Locate the cell with the specified text and output its [x, y] center coordinate. 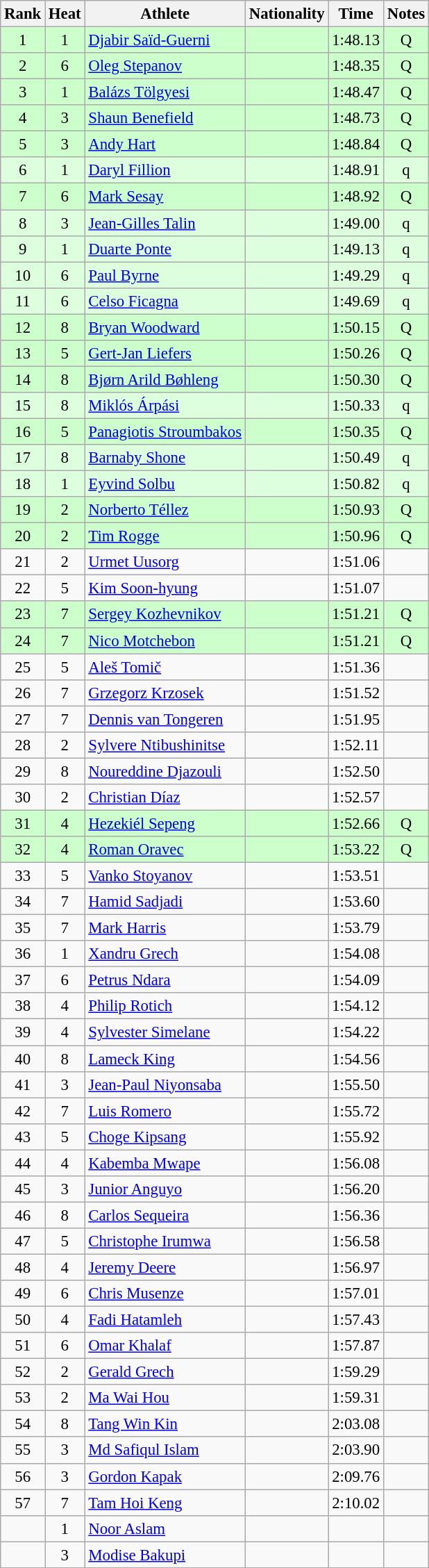
1:56.36 [356, 1215]
Rank [23, 14]
1:56.58 [356, 1241]
39 [23, 1032]
15 [23, 406]
Omar Khalaf [165, 1346]
Eyvind Solbu [165, 484]
10 [23, 275]
Celso Ficagna [165, 301]
2:03.08 [356, 1424]
1:52.57 [356, 798]
Md Safiqul Islam [165, 1451]
26 [23, 693]
Duarte Ponte [165, 249]
1:55.50 [356, 1084]
1:52.66 [356, 823]
Kim Soon-hyung [165, 588]
1:49.13 [356, 249]
1:48.73 [356, 118]
Philip Rotich [165, 1007]
Gerald Grech [165, 1372]
1:54.12 [356, 1007]
Chris Musenze [165, 1294]
28 [23, 745]
Tang Win Kin [165, 1424]
1:48.84 [356, 145]
Daryl Fillion [165, 170]
Shaun Benefield [165, 118]
53 [23, 1398]
1:51.95 [356, 719]
49 [23, 1294]
Andy Hart [165, 145]
1:48.91 [356, 170]
1:51.52 [356, 693]
33 [23, 876]
Petrus Ndara [165, 980]
1:52.11 [356, 745]
35 [23, 928]
Tim Rogge [165, 536]
Mark Harris [165, 928]
1:54.56 [356, 1059]
29 [23, 771]
Nico Motchebon [165, 641]
57 [23, 1503]
17 [23, 458]
Norberto Téllez [165, 510]
37 [23, 980]
Jean-Paul Niyonsaba [165, 1084]
1:50.93 [356, 510]
2:10.02 [356, 1503]
Paul Byrne [165, 275]
34 [23, 902]
30 [23, 798]
21 [23, 562]
Noor Aslam [165, 1528]
1:49.00 [356, 223]
Hezekiél Sepeng [165, 823]
1:50.26 [356, 354]
Fadi Hatamleh [165, 1320]
Time [356, 14]
31 [23, 823]
Djabir Saïd-Guerni [165, 40]
Tam Hoi Keng [165, 1503]
1:49.69 [356, 301]
50 [23, 1320]
Bryan Woodward [165, 327]
Carlos Sequeira [165, 1215]
45 [23, 1189]
2:09.76 [356, 1476]
Ma Wai Hou [165, 1398]
Mark Sesay [165, 197]
1:51.06 [356, 562]
51 [23, 1346]
13 [23, 354]
Jeremy Deere [165, 1267]
1:52.50 [356, 771]
25 [23, 667]
1:53.51 [356, 876]
Jean-Gilles Talin [165, 223]
Gert-Jan Liefers [165, 354]
Kabemba Mwape [165, 1163]
Gordon Kapak [165, 1476]
56 [23, 1476]
Noureddine Djazouli [165, 771]
1:57.87 [356, 1346]
18 [23, 484]
Lameck King [165, 1059]
1:56.08 [356, 1163]
Nationality [286, 14]
1:57.01 [356, 1294]
1:50.35 [356, 431]
1:50.49 [356, 458]
19 [23, 510]
Panagiotis Stroumbakos [165, 431]
Junior Anguyo [165, 1189]
Athlete [165, 14]
16 [23, 431]
23 [23, 615]
Heat [65, 14]
1:48.47 [356, 92]
Bjørn Arild Bøhleng [165, 379]
Oleg Stepanov [165, 66]
1:54.09 [356, 980]
1:56.20 [356, 1189]
11 [23, 301]
1:54.08 [356, 954]
41 [23, 1084]
1:55.72 [356, 1111]
9 [23, 249]
Choge Kipsang [165, 1137]
1:53.79 [356, 928]
Roman Oravec [165, 850]
1:50.33 [356, 406]
1:50.15 [356, 327]
1:48.92 [356, 197]
1:55.92 [356, 1137]
Aleš Tomič [165, 667]
1:50.82 [356, 484]
Sylvester Simelane [165, 1032]
32 [23, 850]
1:54.22 [356, 1032]
Notes [405, 14]
43 [23, 1137]
Sylvere Ntibushinitse [165, 745]
Xandru Grech [165, 954]
52 [23, 1372]
2:03.90 [356, 1451]
48 [23, 1267]
14 [23, 379]
1:59.29 [356, 1372]
40 [23, 1059]
Sergey Kozhevnikov [165, 615]
1:48.35 [356, 66]
46 [23, 1215]
Christophe Irumwa [165, 1241]
1:53.22 [356, 850]
Miklós Árpási [165, 406]
Luis Romero [165, 1111]
54 [23, 1424]
1:48.13 [356, 40]
1:56.97 [356, 1267]
12 [23, 327]
55 [23, 1451]
Modise Bakupi [165, 1555]
27 [23, 719]
22 [23, 588]
1:57.43 [356, 1320]
24 [23, 641]
1:51.07 [356, 588]
38 [23, 1007]
36 [23, 954]
Grzegorz Krzosek [165, 693]
42 [23, 1111]
1:50.30 [356, 379]
1:50.96 [356, 536]
47 [23, 1241]
44 [23, 1163]
Hamid Sadjadi [165, 902]
Urmet Uusorg [165, 562]
Barnaby Shone [165, 458]
Dennis van Tongeren [165, 719]
1:51.36 [356, 667]
1:59.31 [356, 1398]
Christian Díaz [165, 798]
Vanko Stoyanov [165, 876]
20 [23, 536]
1:53.60 [356, 902]
Balázs Tölgyesi [165, 92]
1:49.29 [356, 275]
